Return [x, y] of the center of cell containing provided text 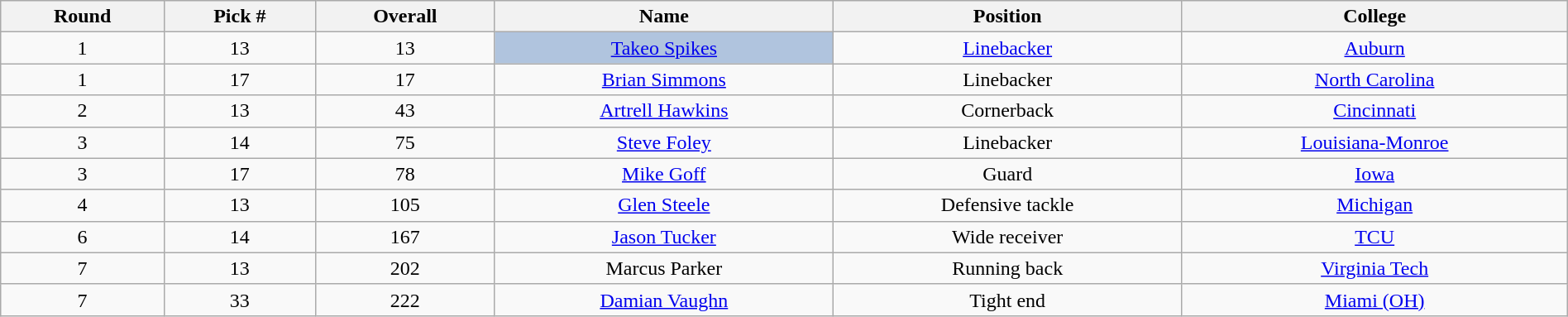
Virginia Tech [1374, 268]
Michigan [1374, 205]
Name [663, 17]
North Carolina [1374, 79]
Jason Tucker [663, 237]
Mike Goff [663, 174]
College [1374, 17]
78 [405, 174]
Brian Simmons [663, 79]
TCU [1374, 237]
43 [405, 111]
6 [83, 237]
Running back [1007, 268]
2 [83, 111]
Auburn [1374, 48]
Glen Steele [663, 205]
Cornerback [1007, 111]
105 [405, 205]
33 [240, 300]
Round [83, 17]
Marcus Parker [663, 268]
Guard [1007, 174]
Position [1007, 17]
202 [405, 268]
Takeo Spikes [663, 48]
Miami (OH) [1374, 300]
4 [83, 205]
Pick # [240, 17]
167 [405, 237]
Artrell Hawkins [663, 111]
Defensive tackle [1007, 205]
222 [405, 300]
Steve Foley [663, 142]
Overall [405, 17]
Louisiana-Monroe [1374, 142]
Iowa [1374, 174]
75 [405, 142]
Wide receiver [1007, 237]
Damian Vaughn [663, 300]
Cincinnati [1374, 111]
Tight end [1007, 300]
